Capture the cell that displays the provided text and extract its [x, y] central coordinate. 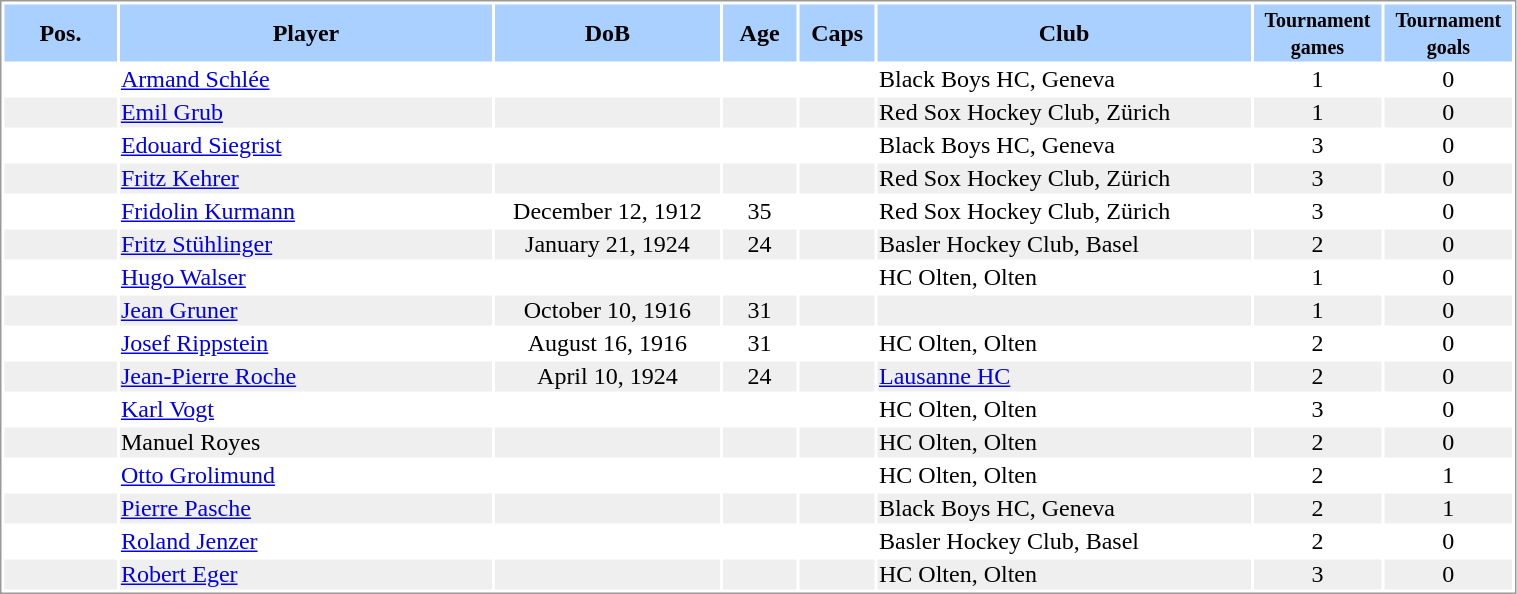
Robert Eger [306, 575]
August 16, 1916 [607, 343]
Tournamentgoals [1448, 32]
Age [760, 32]
Tournamentgames [1318, 32]
Armand Schlée [306, 79]
35 [760, 211]
Manuel Royes [306, 443]
Jean Gruner [306, 311]
Jean-Pierre Roche [306, 377]
Karl Vogt [306, 409]
Fritz Kehrer [306, 179]
Club [1064, 32]
December 12, 1912 [607, 211]
Caps [838, 32]
Fritz Stühlinger [306, 245]
Roland Jenzer [306, 541]
Hugo Walser [306, 277]
October 10, 1916 [607, 311]
Lausanne HC [1064, 377]
Otto Grolimund [306, 475]
Fridolin Kurmann [306, 211]
Pos. [60, 32]
Player [306, 32]
January 21, 1924 [607, 245]
Josef Rippstein [306, 343]
DoB [607, 32]
Edouard Siegrist [306, 145]
Pierre Pasche [306, 509]
Emil Grub [306, 113]
April 10, 1924 [607, 377]
